Detect which cell encompasses the target text, then output its (X, Y) center coordinate. 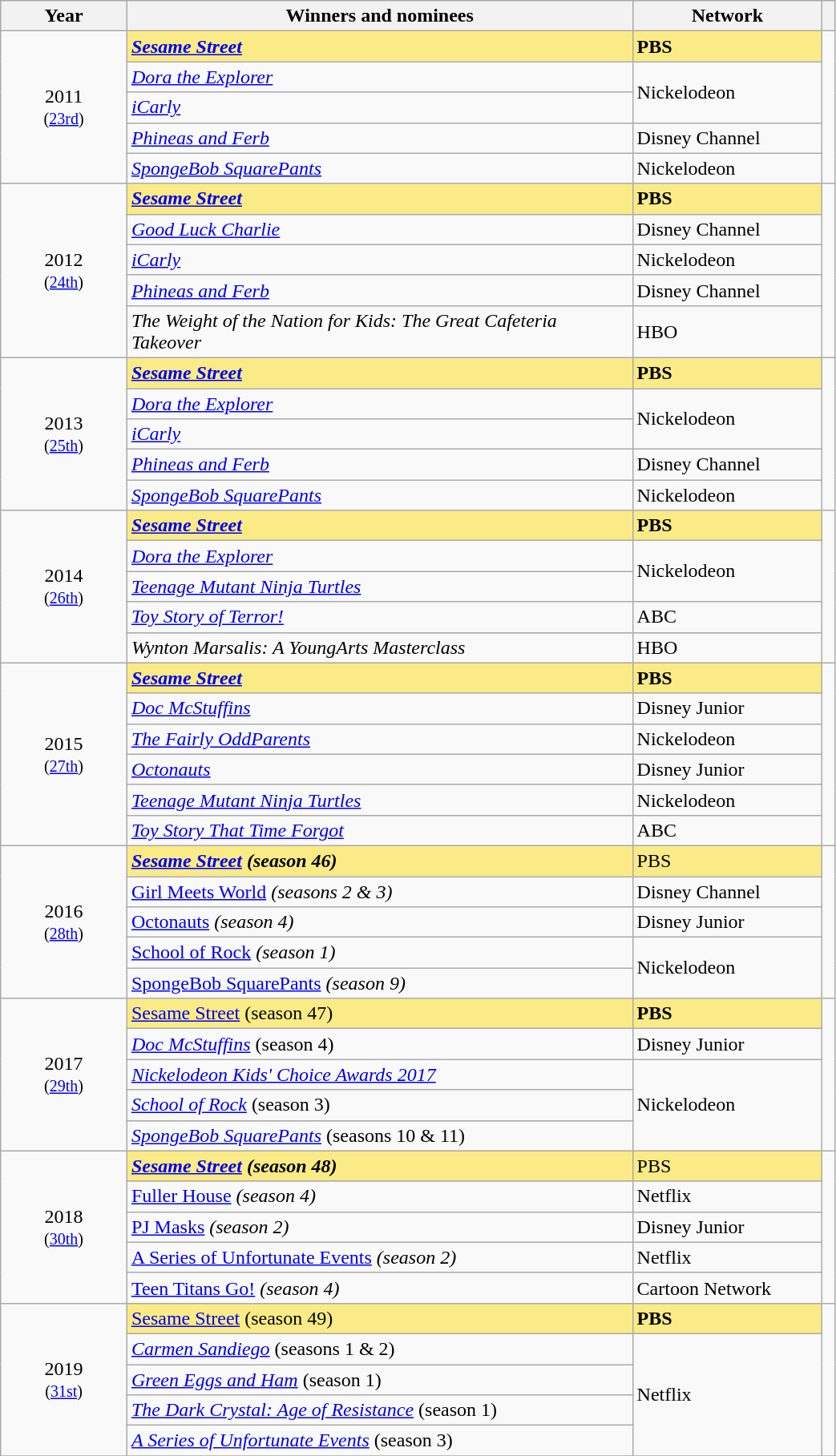
Network (728, 16)
2014(26th) (64, 587)
The Dark Crystal: Age of Resistance (season 1) (380, 1410)
2019(31st) (64, 1379)
Octonauts (season 4) (380, 922)
SpongeBob SquarePants (season 9) (380, 983)
Green Eggs and Ham (season 1) (380, 1379)
Sesame Street (season 47) (380, 1014)
Toy Story of Terror! (380, 617)
2011(23rd) (64, 107)
2015(27th) (64, 754)
Toy Story That Time Forgot (380, 830)
2013(25th) (64, 434)
The Fairly OddParents (380, 739)
Year (64, 16)
The Weight of the Nation for Kids: The Great Cafeteria Takeover (380, 332)
Wynton Marsalis: A YoungArts Masterclass (380, 647)
2018(30th) (64, 1227)
School of Rock (season 3) (380, 1105)
Sesame Street (season 46) (380, 861)
Teen Titans Go! (season 4) (380, 1288)
A Series of Unfortunate Events (season 2) (380, 1257)
A Series of Unfortunate Events (season 3) (380, 1441)
Doc McStuffins (380, 708)
Girl Meets World (seasons 2 & 3) (380, 892)
2017(29th) (64, 1075)
2016(28th) (64, 922)
Octonauts (380, 769)
Good Luck Charlie (380, 229)
Carmen Sandiego (seasons 1 & 2) (380, 1349)
Cartoon Network (728, 1288)
Fuller House (season 4) (380, 1196)
PJ Masks (season 2) (380, 1227)
Sesame Street (season 49) (380, 1318)
Nickelodeon Kids' Choice Awards 2017 (380, 1075)
School of Rock (season 1) (380, 953)
Sesame Street (season 48) (380, 1166)
Winners and nominees (380, 16)
2012(24th) (64, 271)
SpongeBob SquarePants (seasons 10 & 11) (380, 1135)
Doc McStuffins (season 4) (380, 1044)
